Return (x, y) of the center of cell containing provided text 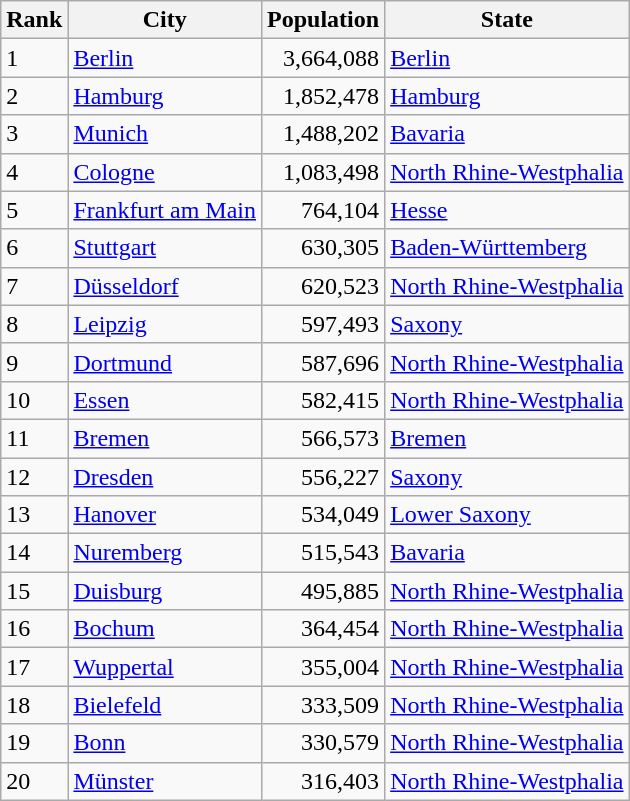
State (507, 20)
Bonn (165, 743)
764,104 (324, 210)
Hesse (507, 210)
1,852,478 (324, 96)
Dresden (165, 477)
9 (34, 362)
566,573 (324, 438)
Cologne (165, 172)
Nuremberg (165, 553)
316,403 (324, 781)
330,579 (324, 743)
Munich (165, 134)
364,454 (324, 629)
16 (34, 629)
2 (34, 96)
City (165, 20)
Frankfurt am Main (165, 210)
Wuppertal (165, 667)
Bochum (165, 629)
556,227 (324, 477)
Essen (165, 400)
Population (324, 20)
11 (34, 438)
19 (34, 743)
18 (34, 705)
13 (34, 515)
Münster (165, 781)
587,696 (324, 362)
8 (34, 324)
620,523 (324, 286)
Bielefeld (165, 705)
Rank (34, 20)
333,509 (324, 705)
15 (34, 591)
3 (34, 134)
12 (34, 477)
Leipzig (165, 324)
3,664,088 (324, 58)
4 (34, 172)
355,004 (324, 667)
10 (34, 400)
14 (34, 553)
1,083,498 (324, 172)
515,543 (324, 553)
17 (34, 667)
597,493 (324, 324)
6 (34, 248)
7 (34, 286)
Dortmund (165, 362)
Duisburg (165, 591)
5 (34, 210)
20 (34, 781)
495,885 (324, 591)
630,305 (324, 248)
Düsseldorf (165, 286)
582,415 (324, 400)
1 (34, 58)
Baden-Württemberg (507, 248)
1,488,202 (324, 134)
Stuttgart (165, 248)
534,049 (324, 515)
Lower Saxony (507, 515)
Hanover (165, 515)
